Provide the [X, Y] coordinate of the cell's center where the given text is located.  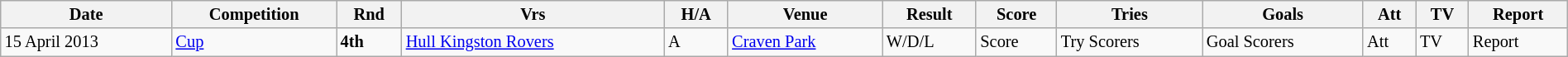
W/D/L [930, 42]
15 April 2013 [86, 42]
H/A [696, 14]
Cup [255, 42]
Venue [806, 14]
Craven Park [806, 42]
Result [930, 14]
Rnd [369, 14]
Vrs [533, 14]
Competition [255, 14]
Tries [1130, 14]
Hull Kingston Rovers [533, 42]
A [696, 42]
Goals [1283, 14]
Date [86, 14]
4th [369, 42]
Try Scorers [1130, 42]
Goal Scorers [1283, 42]
